Locate the cell with the specified text and output its (x, y) center coordinate. 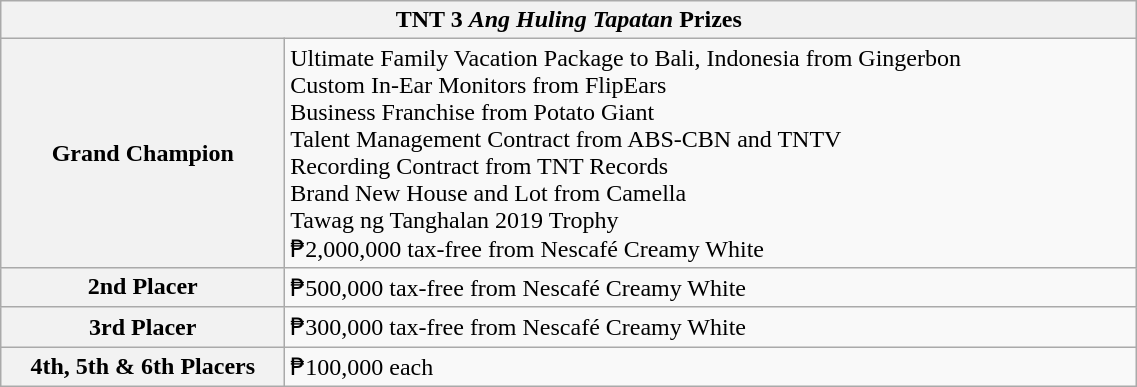
TNT 3 Ang Huling Tapatan Prizes (569, 20)
4th, 5th & 6th Placers (143, 366)
2nd Placer (143, 287)
3rd Placer (143, 327)
₱100,000 each (711, 366)
Grand Champion (143, 154)
₱500,000 tax-free from Nescafé Creamy White (711, 287)
₱300,000 tax-free from Nescafé Creamy White (711, 327)
